Identify which cell holds the provided text, then report its [X, Y] central coordinate. 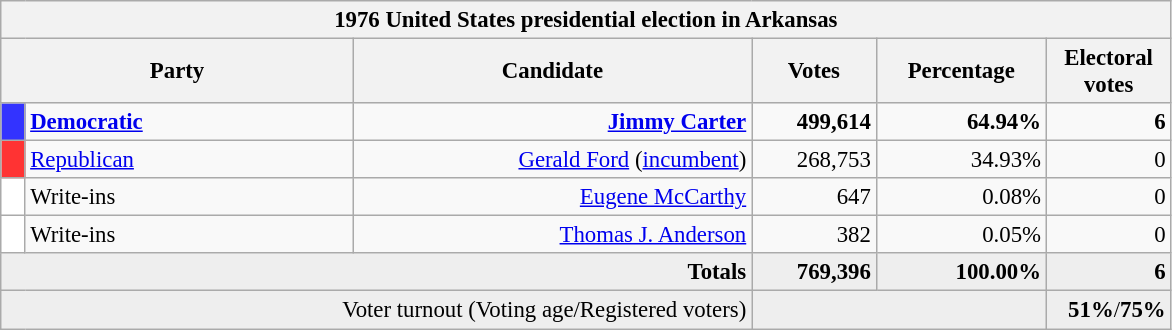
382 [814, 235]
51%/75% [1108, 310]
Jimmy Carter [552, 122]
64.94% [961, 122]
Voter turnout (Voting age/Registered voters) [376, 310]
34.93% [961, 160]
Percentage [961, 72]
Totals [376, 273]
Republican [189, 160]
0.08% [961, 197]
268,753 [814, 160]
Eugene McCarthy [552, 197]
Democratic [189, 122]
647 [814, 197]
Party [178, 72]
Gerald Ford (incumbent) [552, 160]
100.00% [961, 273]
Candidate [552, 72]
769,396 [814, 273]
1976 United States presidential election in Arkansas [586, 20]
0.05% [961, 235]
Electoral votes [1108, 72]
Thomas J. Anderson [552, 235]
499,614 [814, 122]
Votes [814, 72]
